Return the (X, Y) coordinate for the center point of the cell that contains the specified text.  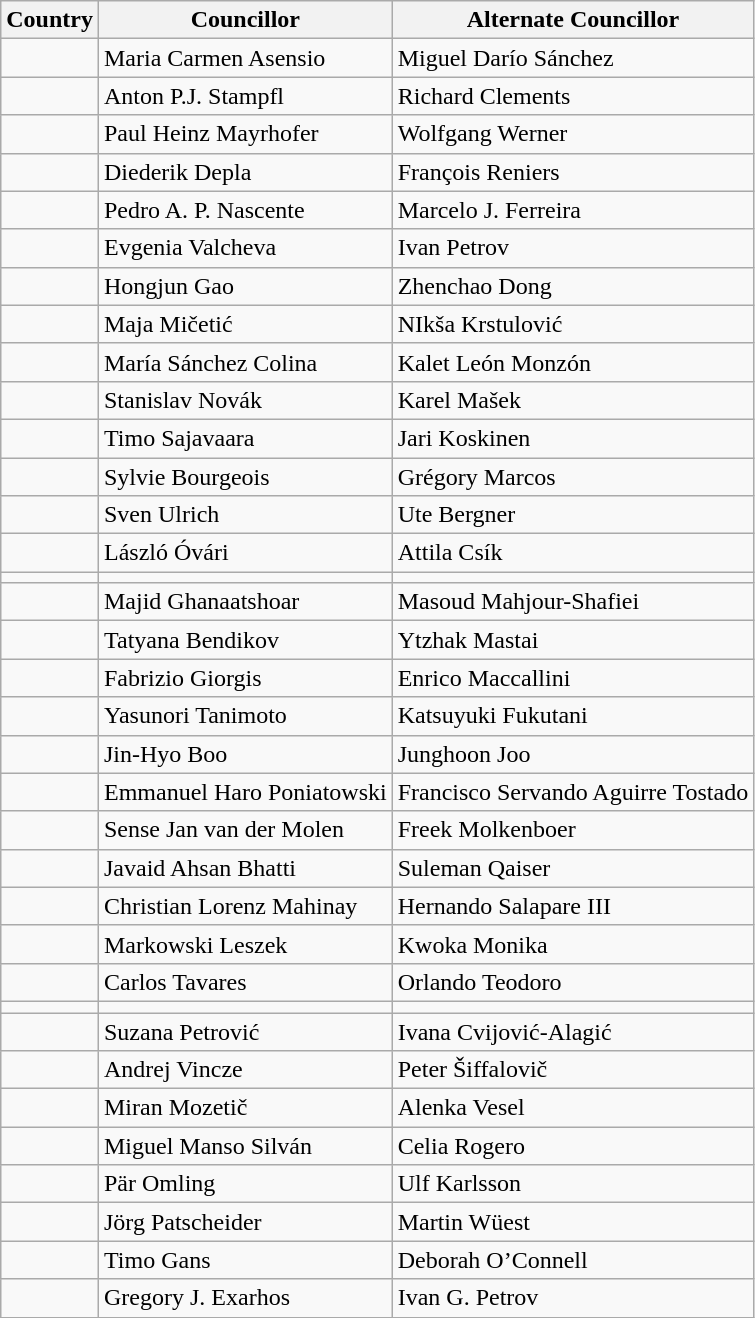
Katsuyuki Fukutani (573, 716)
Gregory J. Exarhos (245, 1298)
Timo Sajavaara (245, 438)
Tatyana Bendikov (245, 640)
Marcelo J. Ferreira (573, 210)
Peter Šiffalovič (573, 1070)
Country (50, 20)
Hernando Salapare III (573, 906)
Majid Ghanaatshoar (245, 602)
Timo Gans (245, 1260)
Kwoka Monika (573, 944)
Pär Omling (245, 1184)
Christian Lorenz Mahinay (245, 906)
Kalet León Monzón (573, 362)
Javaid Ahsan Bhatti (245, 868)
Martin Wüest (573, 1222)
Hongjun Gao (245, 286)
Markowski Leszek (245, 944)
Pedro A. P. Nascente (245, 210)
Freek Molkenboer (573, 830)
Zhenchao Dong (573, 286)
Andrej Vincze (245, 1070)
Suleman Qaiser (573, 868)
Deborah O’Connell (573, 1260)
Ivan G. Petrov (573, 1298)
María Sánchez Colina (245, 362)
Miguel Darío Sánchez (573, 58)
László Óvári (245, 553)
Alenka Vesel (573, 1108)
Karel Mašek (573, 400)
Fabrizio Giorgis (245, 678)
Jörg Patscheider (245, 1222)
Attila Csík (573, 553)
NIkša Krstulović (573, 324)
Junghoon Joo (573, 754)
Masoud Mahjour-Shafiei (573, 602)
Carlos Tavares (245, 982)
Paul Heinz Mayrhofer (245, 134)
François Reniers (573, 172)
Ivan Petrov (573, 248)
Celia Rogero (573, 1146)
Suzana Petrović (245, 1031)
Richard Clements (573, 96)
Yasunori Tanimoto (245, 716)
Sven Ulrich (245, 515)
Councillor (245, 20)
Stanislav Novák (245, 400)
Alternate Councillor (573, 20)
Sylvie Bourgeois (245, 477)
Anton P.J. Stampfl (245, 96)
Maja Mičetić (245, 324)
Grégory Marcos (573, 477)
Miguel Manso Silván (245, 1146)
Sense Jan van der Molen (245, 830)
Emmanuel Haro Poniatowski (245, 792)
Ytzhak Mastai (573, 640)
Ulf Karlsson (573, 1184)
Jin-Hyo Boo (245, 754)
Ivana Cvijović-Alagić (573, 1031)
Francisco Servando Aguirre Tostado (573, 792)
Diederik Depla (245, 172)
Miran Mozetič (245, 1108)
Jari Koskinen (573, 438)
Wolfgang Werner (573, 134)
Orlando Teodoro (573, 982)
Enrico Maccallini (573, 678)
Evgenia Valcheva (245, 248)
Ute Bergner (573, 515)
Maria Carmen Asensio (245, 58)
